From the cell containing the given text, extract its center point as [X, Y] coordinate. 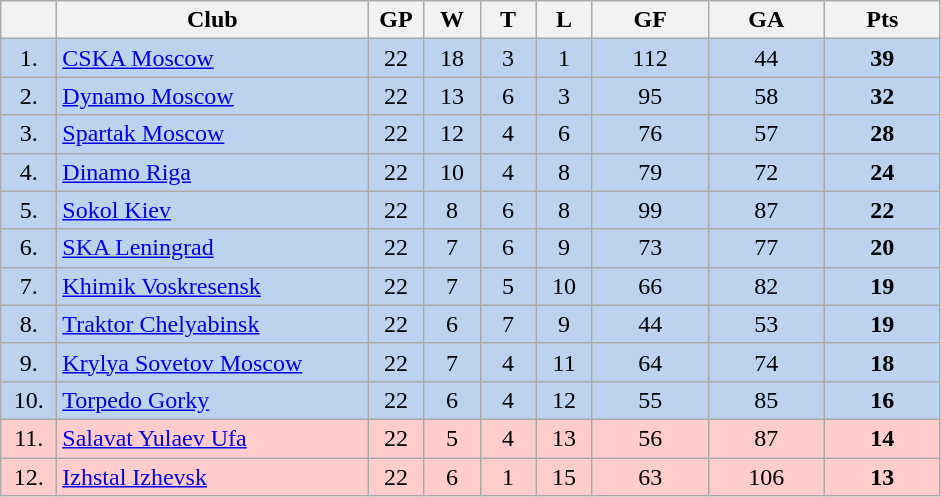
10. [29, 400]
3. [29, 134]
Traktor Chelyabinsk [212, 324]
Krylya Sovetov Moscow [212, 362]
56 [650, 438]
39 [882, 58]
CSKA Moscow [212, 58]
58 [766, 96]
64 [650, 362]
5. [29, 210]
28 [882, 134]
Torpedo Gorky [212, 400]
Sokol Kiev [212, 210]
77 [766, 248]
GP [396, 20]
79 [650, 172]
1. [29, 58]
W [452, 20]
SKA Leningrad [212, 248]
53 [766, 324]
112 [650, 58]
74 [766, 362]
106 [766, 477]
63 [650, 477]
82 [766, 286]
6. [29, 248]
99 [650, 210]
Izhstal Izhevsk [212, 477]
Dynamo Moscow [212, 96]
12. [29, 477]
L [564, 20]
Pts [882, 20]
8. [29, 324]
57 [766, 134]
4. [29, 172]
Dinamo Riga [212, 172]
24 [882, 172]
11. [29, 438]
20 [882, 248]
Khimik Voskresensk [212, 286]
11 [564, 362]
GA [766, 20]
Club [212, 20]
76 [650, 134]
16 [882, 400]
15 [564, 477]
GF [650, 20]
Salavat Yulaev Ufa [212, 438]
85 [766, 400]
95 [650, 96]
72 [766, 172]
73 [650, 248]
T [508, 20]
14 [882, 438]
9. [29, 362]
7. [29, 286]
66 [650, 286]
55 [650, 400]
32 [882, 96]
Spartak Moscow [212, 134]
2. [29, 96]
